Find where the given text appears and provide that cell's center as (x, y) coordinate. 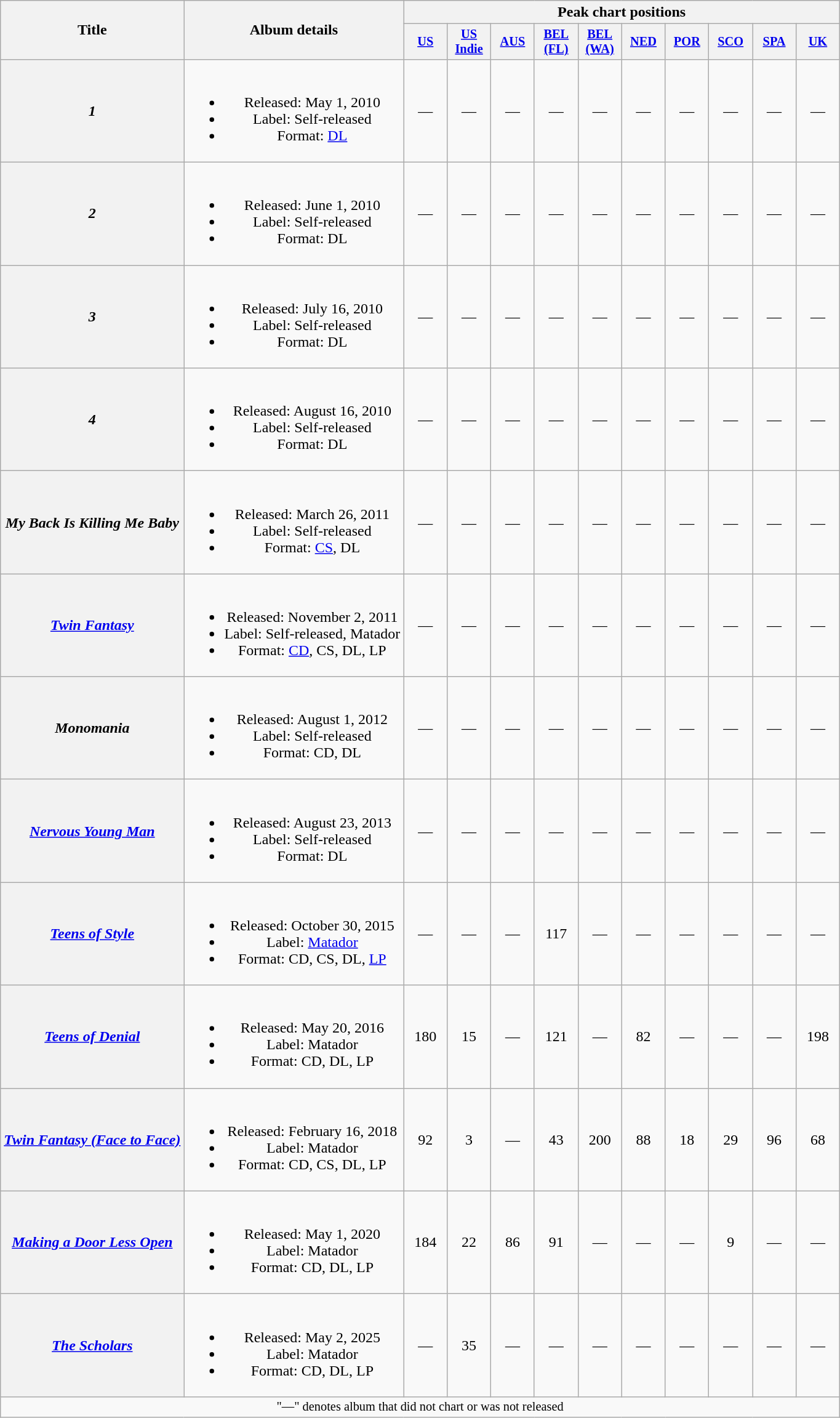
43 (556, 1139)
Nervous Young Man (92, 831)
1 (92, 111)
US (426, 42)
NED (644, 42)
92 (426, 1139)
BEL(WA) (599, 42)
18 (687, 1139)
"—" denotes album that did not chart or was not released (420, 1407)
Released: February 16, 2018Label: Matador Format: CD, CS, DL, LP (294, 1139)
4 (92, 420)
SCO (731, 42)
Album details (294, 30)
22 (469, 1243)
POR (687, 42)
86 (513, 1243)
184 (426, 1243)
121 (556, 1037)
Twin Fantasy (Face to Face) (92, 1139)
Released: August 1, 2012Label: Self-releasedFormat: CD, DL (294, 728)
Released: March 26, 2011Label: Self-releasedFormat: CS, DL (294, 522)
USIndie (469, 42)
Released: August 16, 2010Label: Self-releasedFormat: DL (294, 420)
Peak chart positions (622, 12)
Twin Fantasy (92, 626)
Title (92, 30)
9 (731, 1243)
82 (644, 1037)
Teens of Denial (92, 1037)
Teens of Style (92, 933)
Monomania (92, 728)
Released: October 30, 2015Label: Matador Format: CD, CS, DL, LP (294, 933)
SPA (774, 42)
My Back Is Killing Me Baby (92, 522)
BEL(FL) (556, 42)
The Scholars (92, 1345)
2 (92, 214)
Released: May 2, 2025Label: Matador Format: CD, DL, LP (294, 1345)
88 (644, 1139)
AUS (513, 42)
180 (426, 1037)
29 (731, 1139)
198 (817, 1037)
200 (599, 1139)
Released: May 1, 2010Label: Self-releasedFormat: DL (294, 111)
Released: August 23, 2013Label: Self-releasedFormat: DL (294, 831)
15 (469, 1037)
Released: May 20, 2016Label: Matador Format: CD, DL, LP (294, 1037)
96 (774, 1139)
68 (817, 1139)
117 (556, 933)
91 (556, 1243)
Released: November 2, 2011Label: Self-released, Matador Format: CD, CS, DL, LP (294, 626)
35 (469, 1345)
UK (817, 42)
Released: June 1, 2010Label: Self-releasedFormat: DL (294, 214)
Making a Door Less Open (92, 1243)
Released: May 1, 2020Label: Matador Format: CD, DL, LP (294, 1243)
Released: July 16, 2010Label: Self-releasedFormat: DL (294, 316)
